Find where the given text appears and provide that cell's center as (X, Y) coordinate. 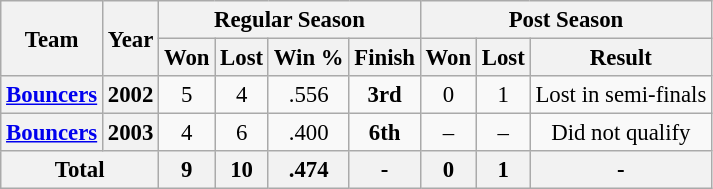
Regular Season (290, 20)
Lost in semi-finals (620, 95)
.400 (308, 133)
Post Season (566, 20)
6 (242, 133)
Team (52, 38)
Result (620, 58)
Win % (308, 58)
.474 (308, 170)
10 (242, 170)
Did not qualify (620, 133)
.556 (308, 95)
2002 (130, 95)
5 (187, 95)
Finish (384, 58)
2003 (130, 133)
9 (187, 170)
Year (130, 38)
Total (80, 170)
3rd (384, 95)
6th (384, 133)
